Scan for the cell matching the given text and deliver its (X, Y) coordinate at center. 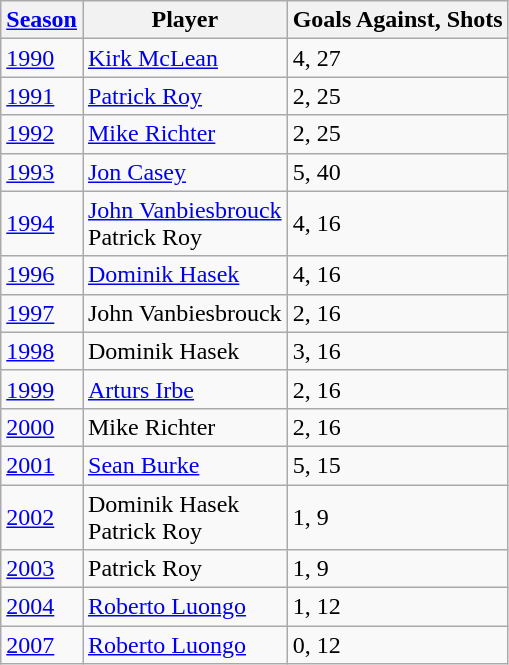
Season (42, 20)
Arturs Irbe (184, 389)
5, 40 (398, 172)
1992 (42, 134)
1993 (42, 172)
5, 15 (398, 465)
Player (184, 20)
0, 12 (398, 645)
1990 (42, 58)
1991 (42, 96)
1998 (42, 351)
2001 (42, 465)
Kirk McLean (184, 58)
Sean Burke (184, 465)
1999 (42, 389)
Goals Against, Shots (398, 20)
4, 27 (398, 58)
1994 (42, 224)
Dominik HasekPatrick Roy (184, 516)
John VanbiesbrouckPatrick Roy (184, 224)
2003 (42, 569)
2004 (42, 607)
2002 (42, 516)
Jon Casey (184, 172)
2007 (42, 645)
1996 (42, 275)
3, 16 (398, 351)
1997 (42, 313)
1, 12 (398, 607)
John Vanbiesbrouck (184, 313)
2000 (42, 427)
